Output the (X, Y) coordinate of the center of the cell containing the given text.  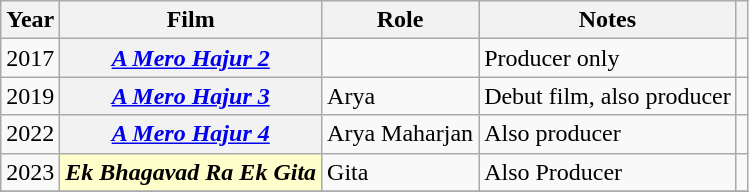
A Mero Hajur 2 (191, 58)
Ek Bhagavad Ra Ek Gita (191, 172)
Also Producer (608, 172)
2022 (30, 134)
Year (30, 20)
2019 (30, 96)
Film (191, 20)
Debut film, also producer (608, 96)
2023 (30, 172)
A Mero Hajur 3 (191, 96)
2017 (30, 58)
A Mero Hajur 4 (191, 134)
Also producer (608, 134)
Gita (400, 172)
Notes (608, 20)
Arya (400, 96)
Arya Maharjan (400, 134)
Producer only (608, 58)
Role (400, 20)
